Locate the cell with the specified text and output its (X, Y) center coordinate. 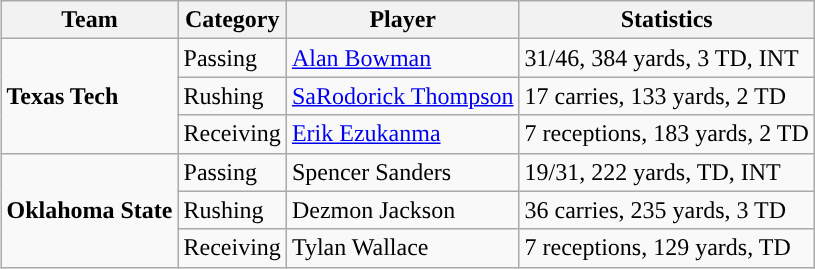
Dezmon Jackson (402, 210)
Statistics (666, 20)
7 receptions, 183 yards, 2 TD (666, 134)
Texas Tech (90, 96)
Player (402, 20)
17 carries, 133 yards, 2 TD (666, 96)
SaRodorick Thompson (402, 96)
36 carries, 235 yards, 3 TD (666, 210)
31/46, 384 yards, 3 TD, INT (666, 58)
Spencer Sanders (402, 172)
19/31, 222 yards, TD, INT (666, 172)
Oklahoma State (90, 210)
Alan Bowman (402, 58)
7 receptions, 129 yards, TD (666, 248)
Team (90, 20)
Erik Ezukanma (402, 134)
Tylan Wallace (402, 248)
Category (232, 20)
